For the text-containing cell, return its midpoint in [x, y] coordinate format. 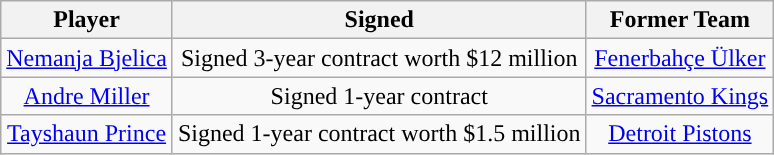
Signed 1-year contract [379, 96]
Sacramento Kings [680, 96]
Tayshaun Prince [87, 134]
Signed 3-year contract worth $12 million [379, 58]
Player [87, 20]
Signed [379, 20]
Nemanja Bjelica [87, 58]
Signed 1-year contract worth $1.5 million [379, 134]
Former Team [680, 20]
Detroit Pistons [680, 134]
Andre Miller [87, 96]
Fenerbahçe Ülker [680, 58]
